Locate the cell with the specified text and output its [x, y] center coordinate. 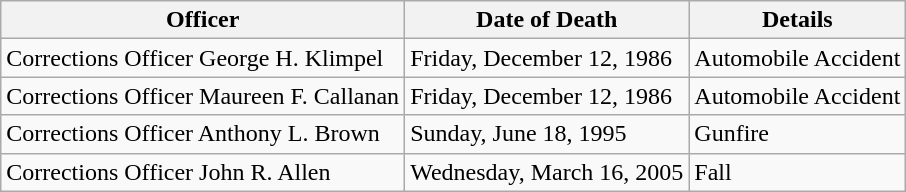
Wednesday, March 16, 2005 [547, 172]
Fall [798, 172]
Corrections Officer George H. Klimpel [203, 58]
Date of Death [547, 20]
Corrections Officer Anthony L. Brown [203, 134]
Corrections Officer John R. Allen [203, 172]
Details [798, 20]
Gunfire [798, 134]
Officer [203, 20]
Corrections Officer Maureen F. Callanan [203, 96]
Sunday, June 18, 1995 [547, 134]
